Scan for the cell matching the given text and deliver its (x, y) coordinate at center. 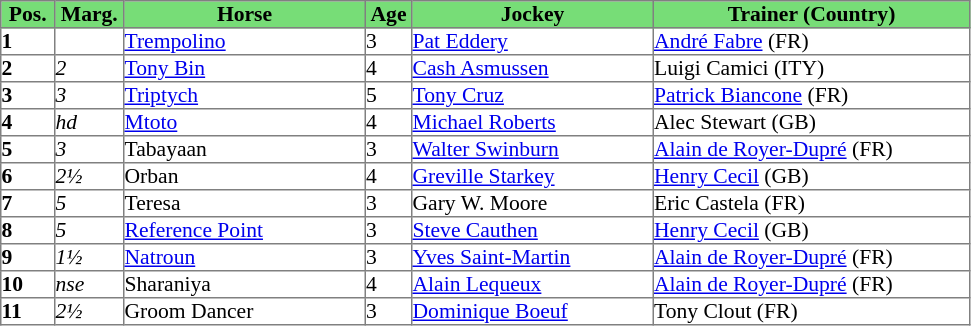
Teresa (245, 204)
Mtoto (245, 122)
Michael Roberts (533, 122)
Tony Cruz (533, 96)
6 (28, 176)
Sharaniya (245, 284)
Yves Saint-Martin (533, 258)
1½ (90, 258)
Horse (245, 14)
7 (28, 204)
hd (90, 122)
Age (388, 14)
Orban (245, 176)
Gary W. Moore (533, 204)
Cash Asmussen (533, 68)
Reference Point (245, 230)
Jockey (533, 14)
Alec Stewart (GB) (811, 122)
Natroun (245, 258)
9 (28, 258)
Trainer (Country) (811, 14)
Tabayaan (245, 150)
Tony Clout (FR) (811, 312)
1 (28, 42)
Marg. (90, 14)
Pos. (28, 14)
Eric Castela (FR) (811, 204)
Walter Swinburn (533, 150)
Pat Eddery (533, 42)
Groom Dancer (245, 312)
Greville Starkey (533, 176)
Luigi Camici (ITY) (811, 68)
Steve Cauthen (533, 230)
11 (28, 312)
André Fabre (FR) (811, 42)
Tony Bin (245, 68)
Triptych (245, 96)
Trempolino (245, 42)
8 (28, 230)
Dominique Boeuf (533, 312)
Patrick Biancone (FR) (811, 96)
nse (90, 284)
10 (28, 284)
Alain Lequeux (533, 284)
